Detect which cell encompasses the target text, then output its (X, Y) center coordinate. 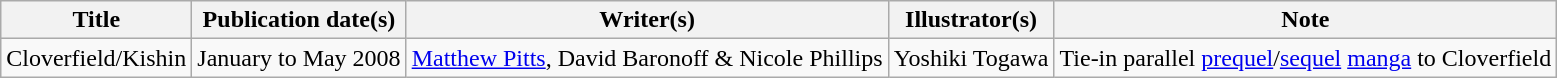
Writer(s) (647, 20)
Publication date(s) (299, 20)
Yoshiki Togawa (971, 58)
Note (1306, 20)
Tie-in parallel prequel/sequel manga to Cloverfield (1306, 58)
January to May 2008 (299, 58)
Illustrator(s) (971, 20)
Cloverfield/Kishin (96, 58)
Matthew Pitts, David Baronoff & Nicole Phillips (647, 58)
Title (96, 20)
